Provide the (x, y) coordinate of the cell's center where the given text is located.  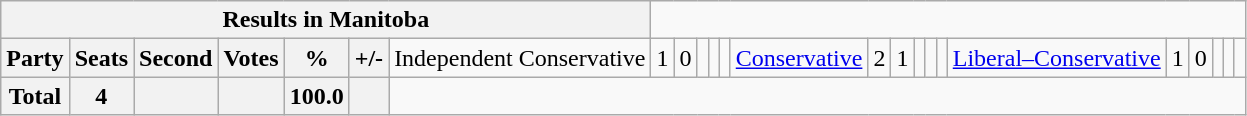
Party (35, 58)
% (316, 58)
100.0 (316, 96)
+/- (368, 58)
Votes (251, 58)
Second (176, 58)
Seats (101, 58)
2 (880, 58)
Liberal–Conservative (1056, 58)
Independent Conservative (520, 58)
4 (101, 96)
Total (35, 96)
Conservative (799, 58)
Results in Manitoba (326, 20)
